Scan for the cell matching the given text and deliver its (X, Y) coordinate at center. 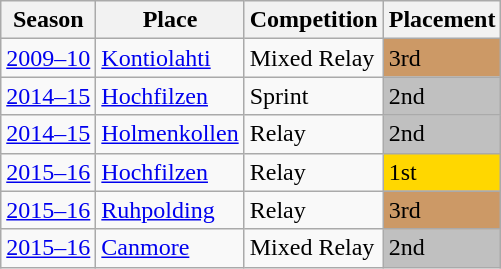
Place (170, 20)
Season (48, 20)
1st (442, 172)
Sprint (314, 96)
Ruhpolding (170, 210)
Canmore (170, 248)
Holmenkollen (170, 134)
2009–10 (48, 58)
Placement (442, 20)
Kontiolahti (170, 58)
Competition (314, 20)
